Output the (x, y) coordinate of the center of the cell containing the given text.  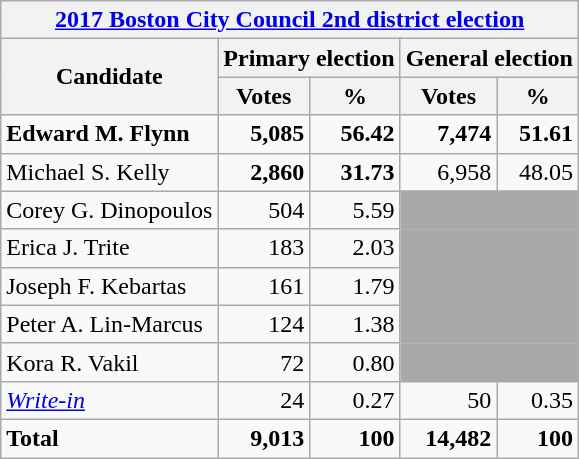
56.42 (355, 134)
5.59 (355, 210)
Total (110, 438)
50 (448, 400)
72 (264, 362)
9,013 (264, 438)
2,860 (264, 172)
Write-in (110, 400)
Peter A. Lin-Marcus (110, 324)
1.79 (355, 286)
1.38 (355, 324)
2017 Boston City Council 2nd district election (290, 20)
Edward M. Flynn (110, 134)
Joseph F. Kebartas (110, 286)
Kora R. Vakil (110, 362)
Michael S. Kelly (110, 172)
31.73 (355, 172)
0.80 (355, 362)
Candidate (110, 77)
6,958 (448, 172)
48.05 (538, 172)
Erica J. Trite (110, 248)
161 (264, 286)
0.27 (355, 400)
7,474 (448, 134)
General election (489, 58)
124 (264, 324)
183 (264, 248)
14,482 (448, 438)
51.61 (538, 134)
5,085 (264, 134)
Primary election (309, 58)
2.03 (355, 248)
0.35 (538, 400)
Corey G. Dinopoulos (110, 210)
24 (264, 400)
504 (264, 210)
